Output the (X, Y) coordinate of the center of the cell containing the given text.  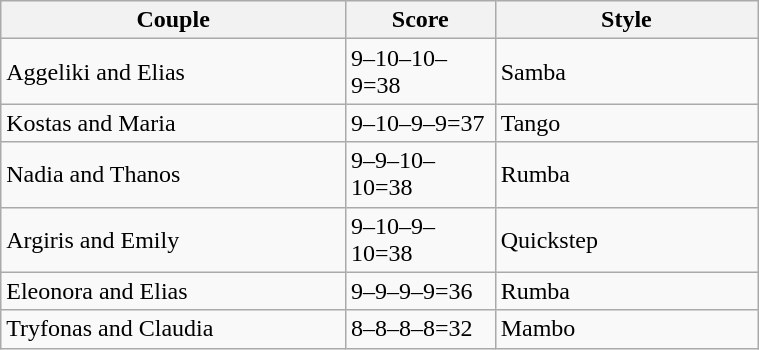
9–10–9–10=38 (420, 240)
9–9–10–10=38 (420, 174)
Kostas and Maria (174, 123)
Aggeliki and Elias (174, 72)
Nadia and Thanos (174, 174)
Argiris and Emily (174, 240)
Style (626, 20)
Tryfonas and Claudia (174, 329)
Samba (626, 72)
Couple (174, 20)
8–8–8–8=32 (420, 329)
9–10–9–9=37 (420, 123)
9–9–9–9=36 (420, 291)
Eleonora and Elias (174, 291)
Mambo (626, 329)
Tango (626, 123)
Score (420, 20)
Quickstep (626, 240)
9–10–10–9=38 (420, 72)
